Find where the given text appears and provide that cell's center as (X, Y) coordinate. 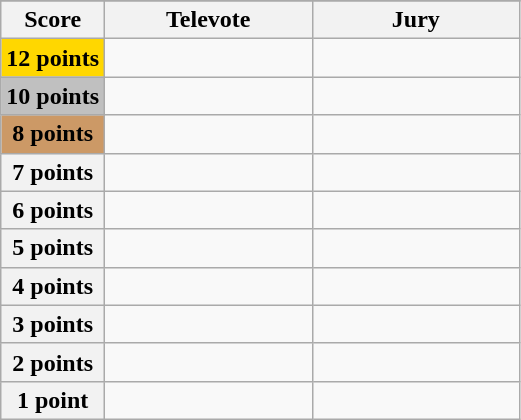
10 points (53, 96)
1 point (53, 400)
8 points (53, 134)
2 points (53, 362)
5 points (53, 248)
6 points (53, 210)
7 points (53, 172)
4 points (53, 286)
3 points (53, 324)
Jury (416, 20)
12 points (53, 58)
Score (53, 20)
Televote (209, 20)
